Search for the cell housing the specified text and yield its [X, Y] center coordinate. 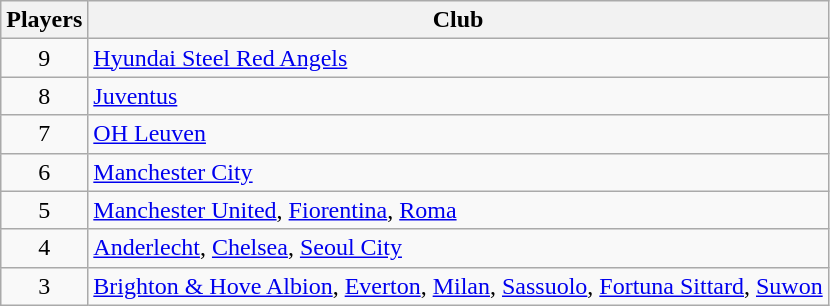
Club [458, 20]
Manchester United, Fiorentina, Roma [458, 210]
9 [44, 58]
3 [44, 286]
Brighton & Hove Albion, Everton, Milan, Sassuolo, Fortuna Sittard, Suwon [458, 286]
4 [44, 248]
5 [44, 210]
7 [44, 134]
Players [44, 20]
6 [44, 172]
OH Leuven [458, 134]
Juventus [458, 96]
Anderlecht, Chelsea, Seoul City [458, 248]
Manchester City [458, 172]
8 [44, 96]
Hyundai Steel Red Angels [458, 58]
